Return (x, y) of the center of cell containing provided text 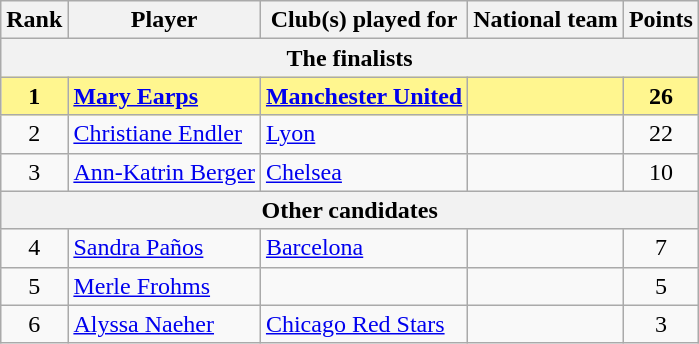
The finalists (350, 58)
Points (660, 20)
Lyon (364, 134)
Manchester United (364, 96)
6 (34, 324)
Rank (34, 20)
Mary Earps (164, 96)
22 (660, 134)
Christiane Endler (164, 134)
Ann-Katrin Berger (164, 172)
Chelsea (364, 172)
4 (34, 248)
10 (660, 172)
Barcelona (364, 248)
Other candidates (350, 210)
1 (34, 96)
26 (660, 96)
Chicago Red Stars (364, 324)
Club(s) played for (364, 20)
Alyssa Naeher (164, 324)
Sandra Paños (164, 248)
2 (34, 134)
7 (660, 248)
National team (546, 20)
Merle Frohms (164, 286)
Player (164, 20)
